Extract the (x, y) coordinate from the center of the cell holding the provided text.  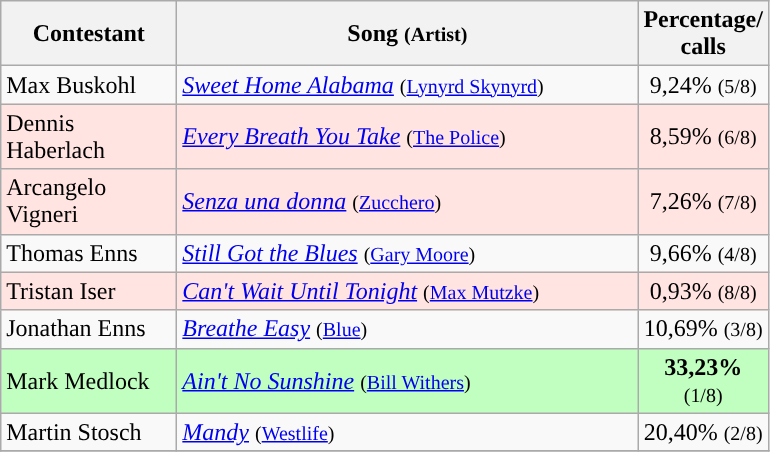
Percentage/calls (704, 34)
Jonathan Enns (89, 329)
9,66% (4/8) (704, 253)
Song (Artist) (408, 34)
Ain't No Sunshine (Bill Withers) (408, 380)
Breathe Easy (Blue) (408, 329)
Can't Wait Until Tonight (Max Mutzke) (408, 291)
Mandy (Westlife) (408, 432)
Contestant (89, 34)
Tristan Iser (89, 291)
9,24% (5/8) (704, 85)
Max Buskohl (89, 85)
Thomas Enns (89, 253)
Martin Stosch (89, 432)
Every Breath You Take (The Police) (408, 136)
10,69% (3/8) (704, 329)
Arcangelo Vigneri (89, 202)
7,26% (7/8) (704, 202)
Mark Medlock (89, 380)
Still Got the Blues (Gary Moore) (408, 253)
20,40% (2/8) (704, 432)
8,59% (6/8) (704, 136)
Sweet Home Alabama (Lynyrd Skynyrd) (408, 85)
Senza una donna (Zucchero) (408, 202)
Dennis Haberlach (89, 136)
0,93% (8/8) (704, 291)
33,23% (1/8) (704, 380)
